Detect which cell encompasses the target text, then output its (X, Y) center coordinate. 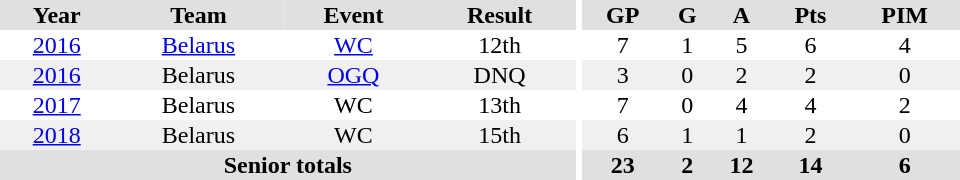
13th (500, 105)
12th (500, 45)
2018 (57, 135)
3 (622, 75)
Event (353, 15)
Team (199, 15)
14 (810, 165)
DNQ (500, 75)
15th (500, 135)
GP (622, 15)
Senior totals (288, 165)
PIM (904, 15)
A (741, 15)
OGQ (353, 75)
Pts (810, 15)
Year (57, 15)
G (687, 15)
2017 (57, 105)
23 (622, 165)
Result (500, 15)
12 (741, 165)
5 (741, 45)
